Capture the cell that displays the provided text and extract its [x, y] central coordinate. 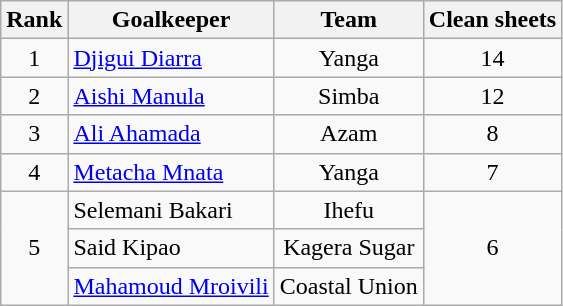
Kagera Sugar [348, 248]
Mahamoud Mroivili [171, 286]
Said Kipao [171, 248]
Goalkeeper [171, 20]
2 [34, 96]
Azam [348, 134]
Simba [348, 96]
Clean sheets [492, 20]
6 [492, 248]
1 [34, 58]
Djigui Diarra [171, 58]
Coastal Union [348, 286]
Ihefu [348, 210]
Metacha Mnata [171, 172]
Aishi Manula [171, 96]
Ali Ahamada [171, 134]
7 [492, 172]
12 [492, 96]
5 [34, 248]
3 [34, 134]
Team [348, 20]
Selemani Bakari [171, 210]
Rank [34, 20]
14 [492, 58]
8 [492, 134]
4 [34, 172]
